Provide the (X, Y) coordinate of the cell's center where the given text is located.  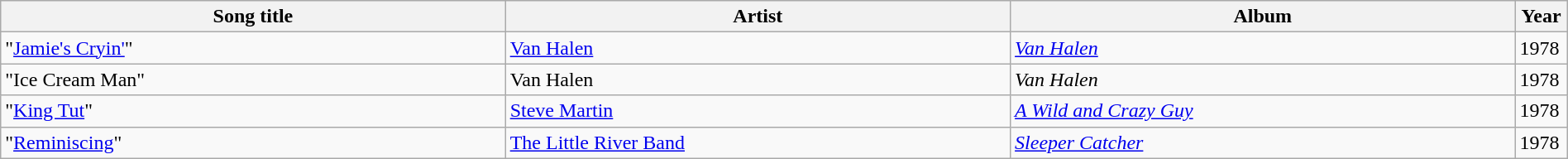
"King Tut" (253, 111)
Album (1263, 17)
Steve Martin (758, 111)
"Ice Cream Man" (253, 79)
Song title (253, 17)
Year (1542, 17)
Sleeper Catcher (1263, 142)
"Jamie's Cryin'" (253, 48)
A Wild and Crazy Guy (1263, 111)
The Little River Band (758, 142)
Artist (758, 17)
"Reminiscing" (253, 142)
